Detect which cell encompasses the target text, then output its (X, Y) center coordinate. 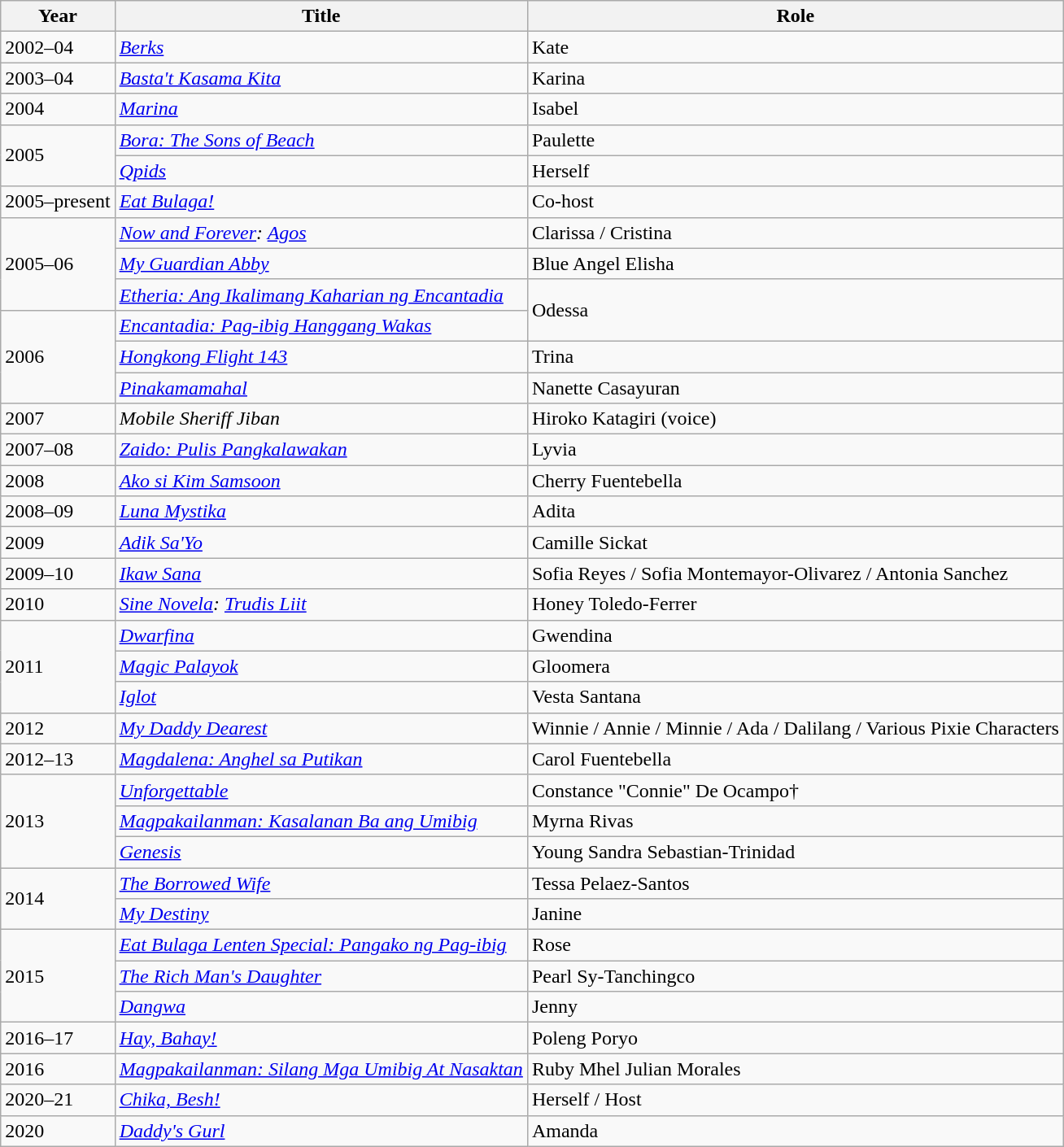
2008 (58, 481)
Chika, Besh! (321, 1100)
Role (796, 16)
Mobile Sheriff Jiban (321, 419)
2011 (58, 666)
Etheria: Ang Ikalimang Kaharian ng Encantadia (321, 294)
Hiroko Katagiri (voice) (796, 419)
Jenny (796, 1007)
Gwendina (796, 635)
Young Sandra Sebastian-Trinidad (796, 852)
Janine (796, 914)
Gloomera (796, 666)
2007 (58, 419)
Karina (796, 78)
Pinakamamahal (321, 388)
My Guardian Abby (321, 264)
Now and Forever: Agos (321, 233)
Sine Novela: Trudis Liit (321, 604)
Vesta Santana (796, 697)
Kate (796, 47)
2005–06 (58, 264)
2015 (58, 976)
Hay, Bahay! (321, 1038)
Odessa (796, 310)
My Destiny (321, 914)
2016 (58, 1069)
Genesis (321, 852)
Herself (796, 171)
Nanette Casayuran (796, 388)
Zaido: Pulis Pangkalawakan (321, 450)
Eat Bulaga Lenten Special: Pangako ng Pag-ibig (321, 945)
Title (321, 16)
Year (58, 16)
The Rich Man's Daughter (321, 976)
Ikaw Sana (321, 573)
Lyvia (796, 450)
Qpids (321, 171)
Rose (796, 945)
Tessa Pelaez-Santos (796, 883)
Luna Mystika (321, 512)
Blue Angel Elisha (796, 264)
Berks (321, 47)
Pearl Sy-Tanchingco (796, 976)
2006 (58, 356)
Winnie / Annie / Minnie / Ada / Dalilang / Various Pixie Characters (796, 728)
Herself / Host (796, 1100)
Ako si Kim Samsoon (321, 481)
Marina (321, 109)
Camille Sickat (796, 543)
2004 (58, 109)
2012–13 (58, 759)
2020 (58, 1131)
Basta't Kasama Kita (321, 78)
2013 (58, 821)
2002–04 (58, 47)
Co-host (796, 202)
The Borrowed Wife (321, 883)
Hongkong Flight 143 (321, 356)
2010 (58, 604)
Dwarfina (321, 635)
2014 (58, 898)
Cherry Fuentebella (796, 481)
Carol Fuentebella (796, 759)
Adik Sa'Yo (321, 543)
Magic Palayok (321, 666)
Magpakailanman: Silang Mga Umibig At Nasaktan (321, 1069)
My Daddy Dearest (321, 728)
Clarissa / Cristina (796, 233)
2009 (58, 543)
Sofia Reyes / Sofia Montemayor-Olivarez / Antonia Sanchez (796, 573)
Encantadia: Pag-ibig Hanggang Wakas (321, 325)
Ruby Mhel Julian Morales (796, 1069)
Trina (796, 356)
Honey Toledo-Ferrer (796, 604)
Bora: The Sons of Beach (321, 140)
Myrna Rivas (796, 821)
2007–08 (58, 450)
Dangwa (321, 1007)
Adita (796, 512)
2008–09 (58, 512)
Unforgettable (321, 790)
Poleng Poryo (796, 1038)
Magdalena: Anghel sa Putikan (321, 759)
Eat Bulaga! (321, 202)
2003–04 (58, 78)
Constance "Connie" De Ocampo† (796, 790)
2012 (58, 728)
2009–10 (58, 573)
Iglot (321, 697)
2005–present (58, 202)
2005 (58, 155)
2020–21 (58, 1100)
Paulette (796, 140)
Isabel (796, 109)
Daddy's Gurl (321, 1131)
2016–17 (58, 1038)
Magpakailanman: Kasalanan Ba ang Umibig (321, 821)
Amanda (796, 1131)
